For the text-containing cell, return its midpoint in [X, Y] coordinate format. 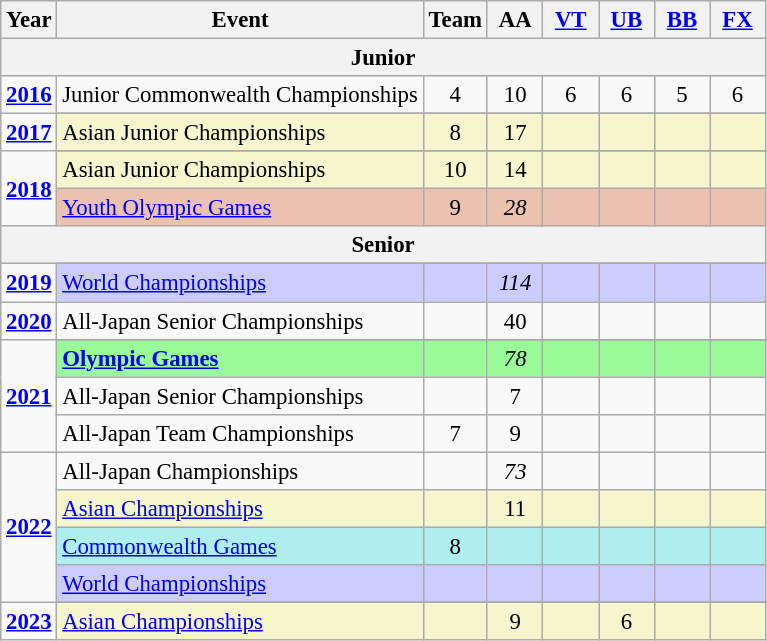
Olympic Games [240, 358]
Team [455, 20]
Youth Olympic Games [240, 208]
2018 [29, 188]
Junior [384, 58]
2022 [29, 527]
All-Japan Championships [240, 471]
2016 [29, 95]
2023 [29, 621]
Year [29, 20]
2019 [29, 283]
All-Japan Team Championships [240, 433]
73 [515, 471]
40 [515, 321]
Senior [384, 245]
14 [515, 170]
28 [515, 208]
2021 [29, 396]
114 [515, 283]
AA [515, 20]
Commonwealth Games [240, 546]
BB [682, 20]
VT [571, 20]
Junior Commonwealth Championships [240, 95]
Event [240, 20]
11 [515, 509]
4 [455, 95]
2017 [29, 133]
2020 [29, 321]
FX [738, 20]
78 [515, 358]
5 [682, 95]
UB [627, 20]
17 [515, 133]
